Identify which cell holds the provided text, then report its (x, y) central coordinate. 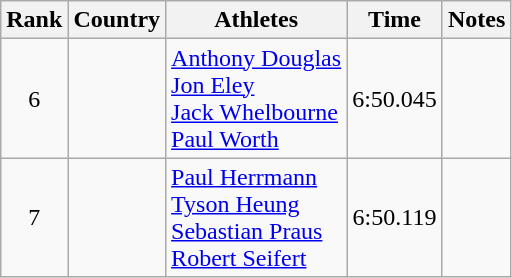
Athletes (256, 20)
6:50.045 (395, 98)
7 (34, 218)
Notes (476, 20)
6:50.119 (395, 218)
Anthony Douglas Jon Eley Jack Whelbourne Paul Worth (256, 98)
Rank (34, 20)
Time (395, 20)
Country (117, 20)
6 (34, 98)
Paul Herrmann Tyson Heung Sebastian Praus Robert Seifert (256, 218)
